Search for the cell housing the specified text and yield its [X, Y] center coordinate. 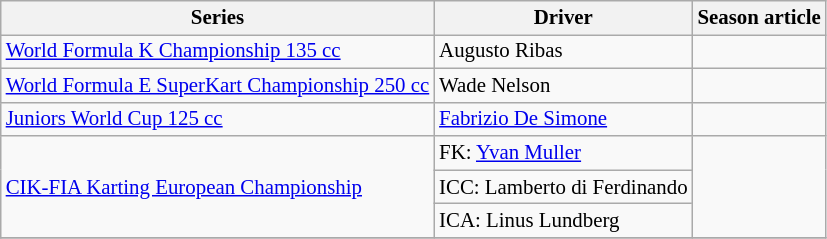
Juniors World Cup 125 cc [218, 119]
CIK-FIA Karting European Championship [218, 187]
World Formula E SuperKart Championship 250 cc [218, 85]
Season article [760, 18]
Wade Nelson [563, 85]
Series [218, 18]
ICA: Linus Lundberg [563, 221]
ICC: Lamberto di Ferdinando [563, 187]
Fabrizio De Simone [563, 119]
World Formula K Championship 135 cc [218, 51]
Driver [563, 18]
FK: Yvan Muller [563, 153]
Augusto Ribas [563, 51]
